Scan for the cell matching the given text and deliver its (x, y) coordinate at center. 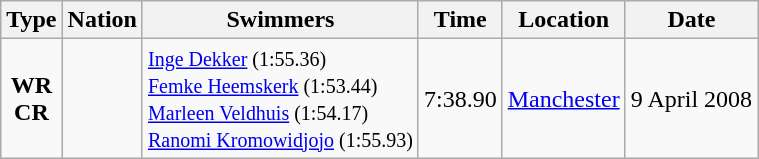
Type (32, 20)
Inge Dekker (1:55.36)Femke Heemskerk (1:53.44)Marleen Veldhuis (1:54.17)Ranomi Kromowidjojo (1:55.93) (280, 98)
Location (564, 20)
Manchester (564, 98)
9 April 2008 (691, 98)
Nation (102, 20)
Time (460, 20)
WRCR (32, 98)
7:38.90 (460, 98)
Swimmers (280, 20)
Date (691, 20)
